Detect which cell encompasses the target text, then output its [X, Y] center coordinate. 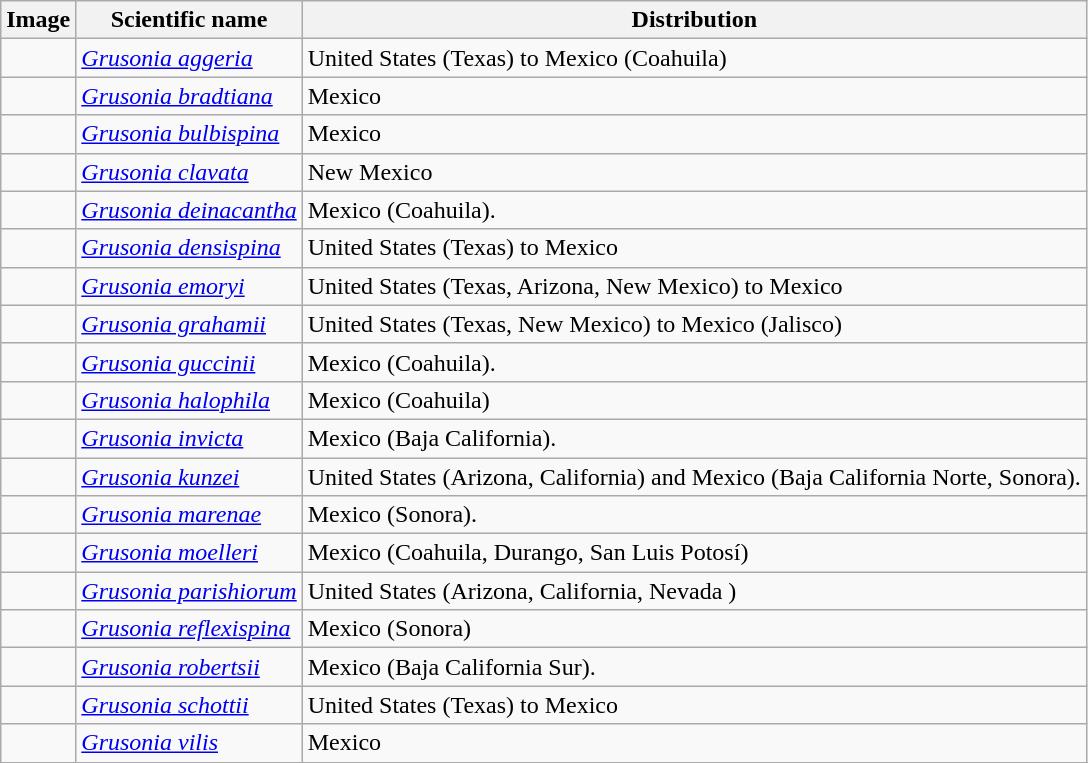
Grusonia moelleri [189, 553]
Grusonia guccinii [189, 362]
United States (Arizona, California, Nevada ) [694, 591]
Grusonia densispina [189, 248]
Mexico (Sonora) [694, 629]
Grusonia robertsii [189, 667]
Mexico (Baja California Sur). [694, 667]
Grusonia bradtiana [189, 96]
Grusonia marenae [189, 515]
Grusonia bulbispina [189, 134]
Mexico (Coahuila) [694, 400]
Grusonia reflexispina [189, 629]
Grusonia vilis [189, 743]
Mexico (Coahuila, Durango, San Luis Potosí) [694, 553]
Scientific name [189, 20]
Grusonia aggeria [189, 58]
Grusonia schottii [189, 705]
Grusonia deinacantha [189, 210]
Grusonia halophila [189, 400]
Grusonia emoryi [189, 286]
United States (Texas, Arizona, New Mexico) to Mexico [694, 286]
Image [38, 20]
Grusonia grahamii [189, 324]
Distribution [694, 20]
Grusonia parishiorum [189, 591]
United States (Arizona, California) and Mexico (Baja California Norte, Sonora). [694, 477]
United States (Texas) to Mexico (Coahuila) [694, 58]
Mexico (Baja California). [694, 438]
Grusonia clavata [189, 172]
United States (Texas, New Mexico) to Mexico (Jalisco) [694, 324]
Mexico (Sonora). [694, 515]
Grusonia kunzei [189, 477]
Grusonia invicta [189, 438]
New Mexico [694, 172]
